Return (X, Y) of the center of cell containing provided text 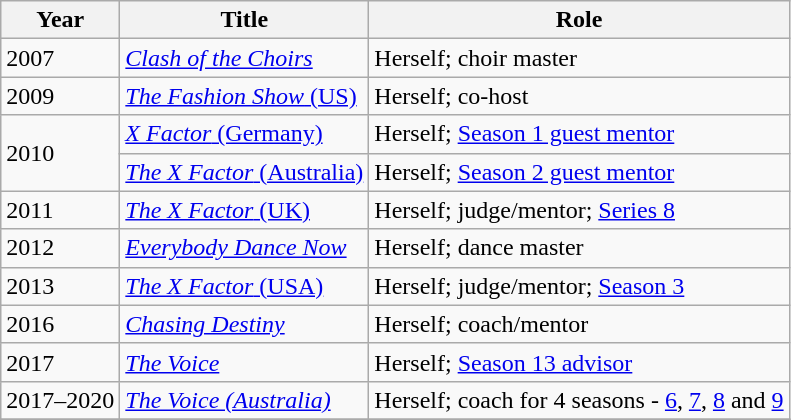
2016 (60, 324)
The X Factor (Australia) (244, 172)
Herself; choir master (579, 58)
Title (244, 20)
The X Factor (USA) (244, 286)
2011 (60, 210)
Herself; judge/mentor; Series 8 (579, 210)
Herself; judge/mentor; Season 3 (579, 286)
Year (60, 20)
The Fashion Show (US) (244, 96)
2010 (60, 153)
Role (579, 20)
2007 (60, 58)
The Voice (Australia) (244, 400)
Herself; Season 13 advisor (579, 362)
Herself; dance master (579, 248)
The Voice (244, 362)
Chasing Destiny (244, 324)
2012 (60, 248)
Herself; coach/mentor (579, 324)
Herself; Season 1 guest mentor (579, 134)
2017–2020 (60, 400)
2013 (60, 286)
2017 (60, 362)
2009 (60, 96)
Clash of the Choirs (244, 58)
The X Factor (UK) (244, 210)
X Factor (Germany) (244, 134)
Herself; Season 2 guest mentor (579, 172)
Everybody Dance Now (244, 248)
Herself; coach for 4 seasons - 6, 7, 8 and 9 (579, 400)
Herself; co-host (579, 96)
